Capture the cell that displays the provided text and extract its (X, Y) central coordinate. 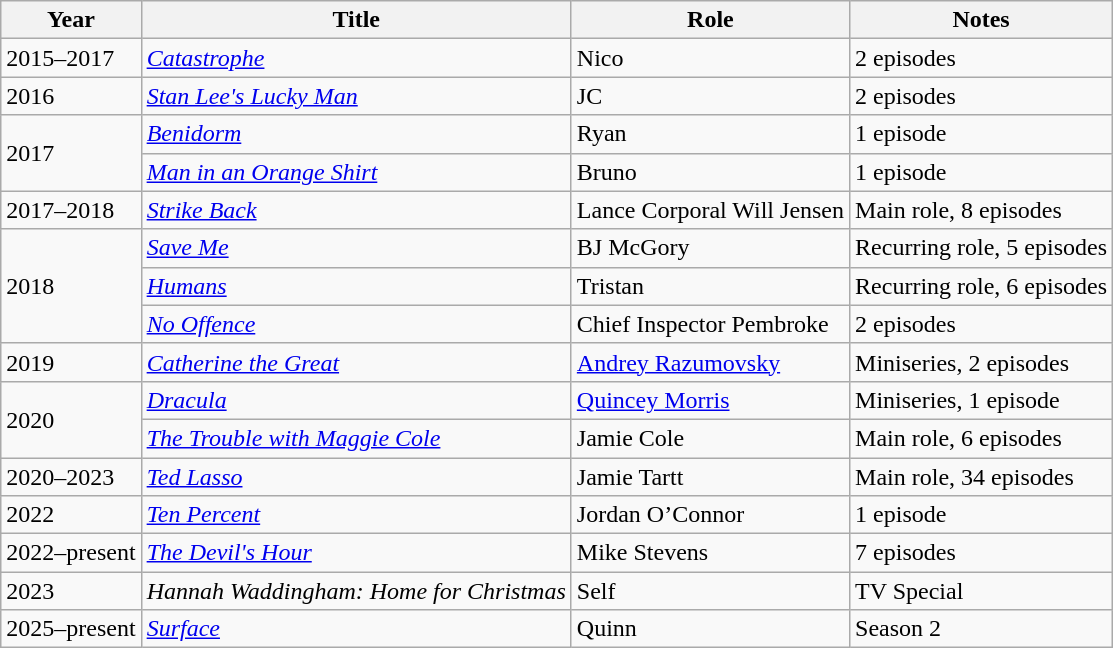
Ted Lasso (356, 477)
Andrey Razumovsky (710, 362)
Recurring role, 6 episodes (982, 286)
Benidorm (356, 134)
7 episodes (982, 553)
Miniseries, 2 episodes (982, 362)
Main role, 8 episodes (982, 210)
2020 (71, 419)
BJ McGory (710, 248)
2018 (71, 286)
Strike Back (356, 210)
No Offence (356, 324)
JC (710, 96)
Bruno (710, 172)
Hannah Waddingham: Home for Christmas (356, 591)
Surface (356, 629)
2020–2023 (71, 477)
Recurring role, 5 episodes (982, 248)
Year (71, 20)
2017–2018 (71, 210)
Tristan (710, 286)
Notes (982, 20)
Quinn (710, 629)
Main role, 34 episodes (982, 477)
Catherine the Great (356, 362)
Man in an Orange Shirt (356, 172)
2023 (71, 591)
Dracula (356, 400)
2025–present (71, 629)
2016 (71, 96)
Catastrophe (356, 58)
Stan Lee's Lucky Man (356, 96)
Save Me (356, 248)
Lance Corporal Will Jensen (710, 210)
Season 2 (982, 629)
2022–present (71, 553)
Chief Inspector Pembroke (710, 324)
Miniseries, 1 episode (982, 400)
Nico (710, 58)
Self (710, 591)
TV Special (982, 591)
Quincey Morris (710, 400)
2015–2017 (71, 58)
Title (356, 20)
The Trouble with Maggie Cole (356, 438)
The Devil's Hour (356, 553)
2019 (71, 362)
2022 (71, 515)
Jordan O’Connor (710, 515)
Ryan (710, 134)
Ten Percent (356, 515)
Humans (356, 286)
Jamie Tartt (710, 477)
Role (710, 20)
Jamie Cole (710, 438)
2017 (71, 153)
Main role, 6 episodes (982, 438)
Mike Stevens (710, 553)
